Extract the [x, y] coordinate from the center of the cell holding the provided text.  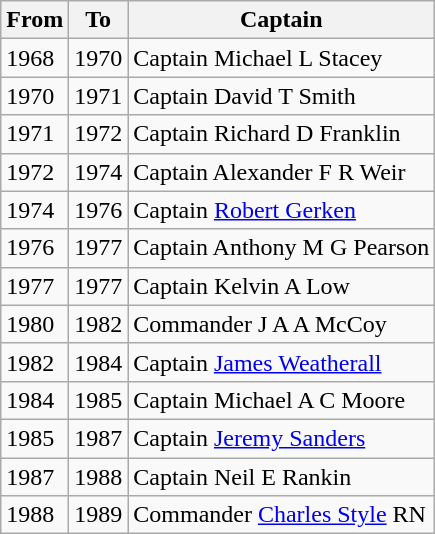
1989 [98, 515]
Commander Charles Style RN [282, 515]
Captain Kelvin A Low [282, 286]
Captain Jeremy Sanders [282, 438]
Captain Michael A C Moore [282, 400]
Captain Michael L Stacey [282, 58]
From [35, 20]
Captain Anthony M G Pearson [282, 248]
Captain David T Smith [282, 96]
1980 [35, 324]
To [98, 20]
Captain Richard D Franklin [282, 134]
Commander J A A McCoy [282, 324]
Captain [282, 20]
1968 [35, 58]
Captain Robert Gerken [282, 210]
Captain Alexander F R Weir [282, 172]
Captain James Weatherall [282, 362]
Captain Neil E Rankin [282, 477]
